Capture the cell that displays the provided text and extract its (x, y) central coordinate. 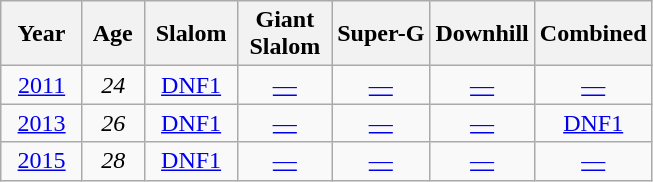
28 (113, 161)
Giant Slalom (285, 34)
2011 (42, 85)
Super-G (381, 34)
26 (113, 123)
Combined (593, 34)
Year (42, 34)
Downhill (482, 34)
2015 (42, 161)
24 (113, 85)
2013 (42, 123)
Slalom (191, 34)
Age (113, 34)
